Locate the cell with the specified text and output its (x, y) center coordinate. 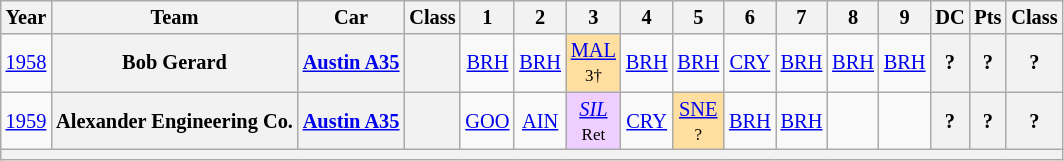
7 (802, 17)
SILRet (594, 121)
4 (647, 17)
3 (594, 17)
SNE? (698, 121)
1959 (26, 121)
MAL3† (594, 63)
6 (750, 17)
Pts (988, 17)
Year (26, 17)
8 (853, 17)
Alexander Engineering Co. (174, 121)
1958 (26, 63)
2 (540, 17)
Team (174, 17)
1 (487, 17)
AIN (540, 121)
5 (698, 17)
DC (950, 17)
9 (905, 17)
Car (352, 17)
Bob Gerard (174, 63)
GOO (487, 121)
